Locate the cell with the specified text and output its [x, y] center coordinate. 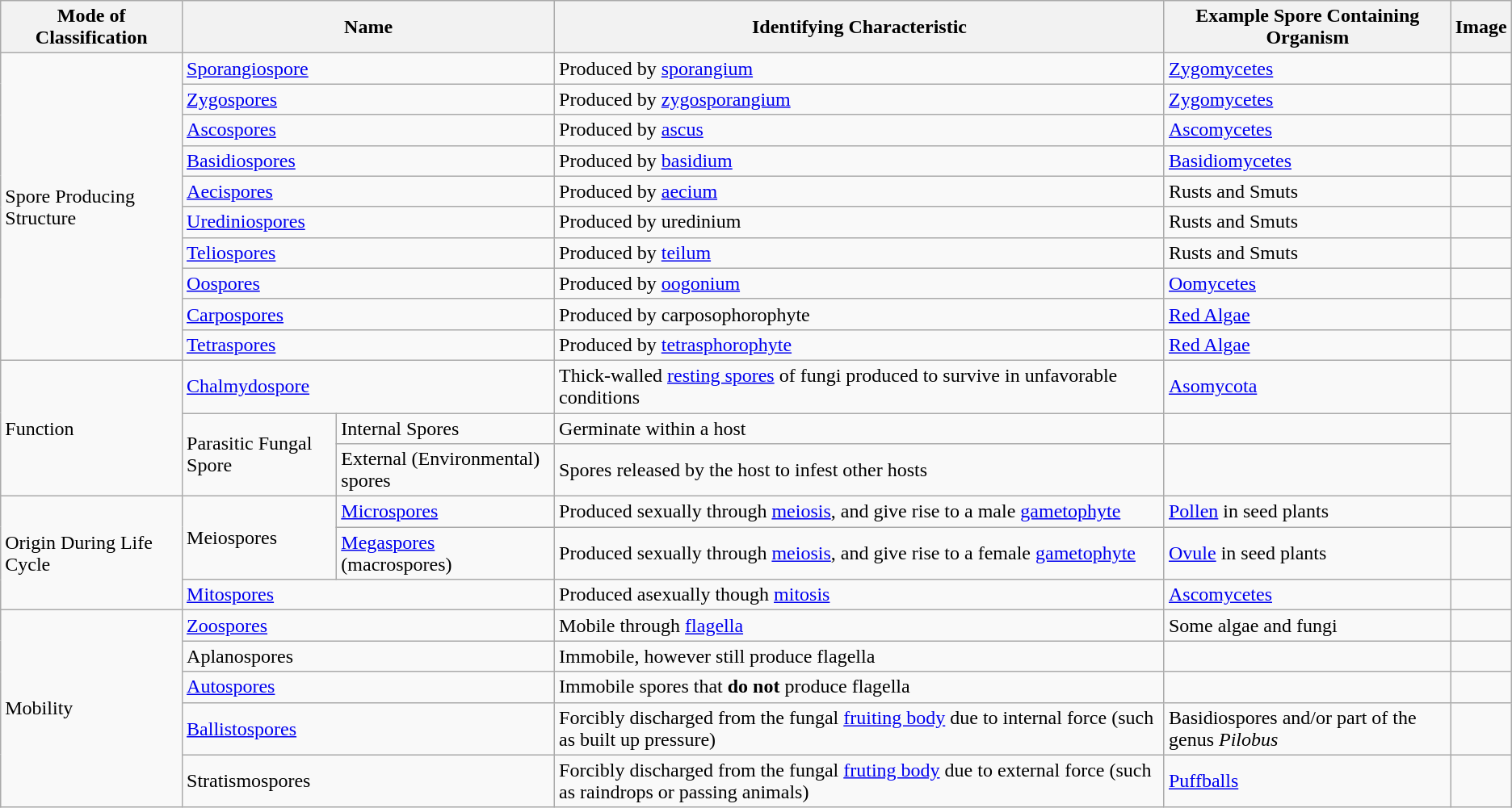
Produced by zygosporangium [859, 99]
Basidiomycetes [1307, 161]
Zygospores [368, 99]
Basidiospores and/or part of the genus Pilobus [1307, 728]
Some algae and fungi [1307, 626]
Stratismospores [368, 781]
Asomycota [1307, 386]
Thick-walled resting spores of fungi produced to survive in unfavorable conditions [859, 386]
Produced by uredinium [859, 222]
Ballistospores [368, 728]
Produced sexually through meiosis, and give rise to a female gametophyte [859, 554]
Example Spore Containing Organism [1307, 27]
Mitospores [368, 595]
Mobile through flagella [859, 626]
Function [92, 428]
Forcibly discharged from the fungal fruiting body due to internal force (such as built up pressure) [859, 728]
Produced by basidium [859, 161]
Pollen in seed plants [1307, 512]
Germinate within a host [859, 429]
External (Environmental) spores [446, 470]
Megaspores (macrospores) [446, 554]
Name [368, 27]
Microspores [446, 512]
Mode of Classification [92, 27]
Image [1481, 27]
Produced sexually through meiosis, and give rise to a male gametophyte [859, 512]
Spores released by the host to infest other hosts [859, 470]
Spore Producing Structure [92, 207]
Produced by teilum [859, 253]
Teliospores [368, 253]
Chalmydospore [368, 386]
Immobile spores that do not produce flagella [859, 687]
Oospores [368, 283]
Zoospores [368, 626]
Mobility [92, 709]
Aplanospores [368, 656]
Carpospores [368, 314]
Internal Spores [446, 429]
Tetraspores [368, 345]
Produced asexually though mitosis [859, 595]
Produced by oogonium [859, 283]
Forcibly discharged from the fungal fruting body due to external force (such as raindrops or passing animals) [859, 781]
Produced by carposophorophyte [859, 314]
Produced by aecium [859, 191]
Puffballs [1307, 781]
Ovule in seed plants [1307, 554]
Produced by sporangium [859, 69]
Ascospores [368, 130]
Sporangiospore [368, 69]
Autospores [368, 687]
Basidiospores [368, 161]
Aecispores [368, 191]
Urediniospores [368, 222]
Parasitic Fungal Spore [260, 455]
Origin During Life Cycle [92, 554]
Produced by tetrasphorophyte [859, 345]
Immobile, however still produce flagella [859, 656]
Produced by ascus [859, 130]
Identifying Characteristic [859, 27]
Oomycetes [1307, 283]
Meiospores [260, 538]
